Identify which cell holds the provided text, then report its [X, Y] central coordinate. 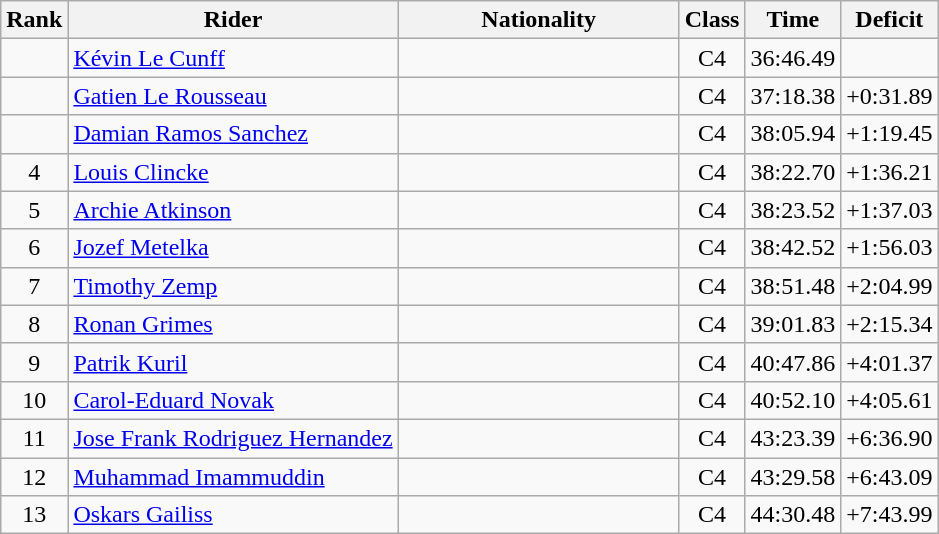
Rider [233, 20]
+1:37.03 [890, 210]
4 [34, 172]
Rank [34, 20]
Oskars Gailiss [233, 515]
Carol-Eduard Novak [233, 400]
10 [34, 400]
Muhammad Imammuddin [233, 477]
38:22.70 [793, 172]
Ronan Grimes [233, 324]
+6:36.90 [890, 438]
Deficit [890, 20]
+1:56.03 [890, 248]
9 [34, 362]
12 [34, 477]
+4:01.37 [890, 362]
+7:43.99 [890, 515]
Jose Frank Rodriguez Hernandez [233, 438]
43:23.39 [793, 438]
39:01.83 [793, 324]
Gatien Le Rousseau [233, 96]
7 [34, 286]
38:42.52 [793, 248]
+2:15.34 [890, 324]
38:23.52 [793, 210]
Damian Ramos Sanchez [233, 134]
13 [34, 515]
+6:43.09 [890, 477]
8 [34, 324]
Nationality [538, 20]
+2:04.99 [890, 286]
43:29.58 [793, 477]
+0:31.89 [890, 96]
40:47.86 [793, 362]
5 [34, 210]
+1:36.21 [890, 172]
38:51.48 [793, 286]
+1:19.45 [890, 134]
Class [712, 20]
6 [34, 248]
44:30.48 [793, 515]
Kévin Le Cunff [233, 58]
Timothy Zemp [233, 286]
Archie Atkinson [233, 210]
Jozef Metelka [233, 248]
36:46.49 [793, 58]
11 [34, 438]
Louis Clincke [233, 172]
37:18.38 [793, 96]
+4:05.61 [890, 400]
Time [793, 20]
Patrik Kuril [233, 362]
38:05.94 [793, 134]
40:52.10 [793, 400]
